Return the (x, y) coordinate for the center point of the cell that contains the specified text.  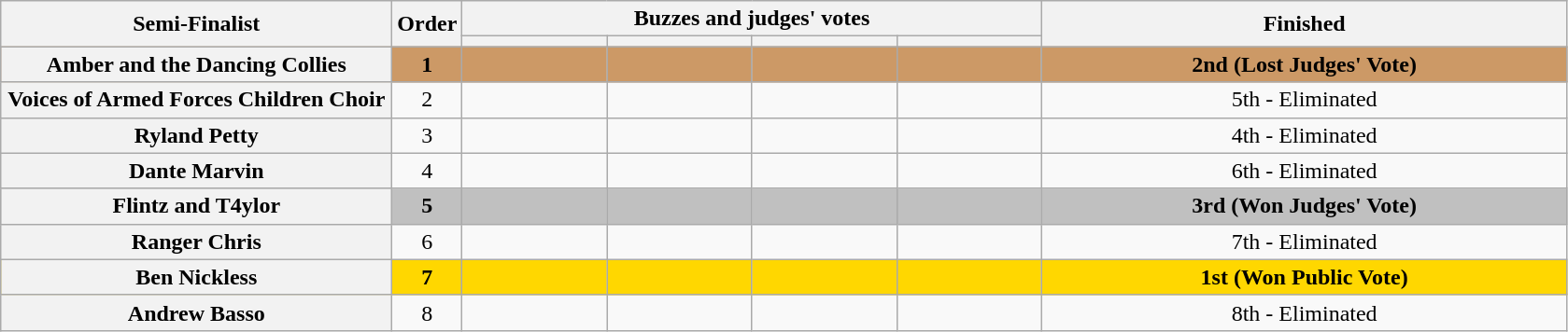
Voices of Armed Forces Children Choir (196, 100)
5 (428, 206)
5th - Eliminated (1304, 100)
Semi-Finalist (196, 24)
Andrew Basso (196, 312)
3rd (Won Judges' Vote) (1304, 206)
6 (428, 242)
8th - Eliminated (1304, 312)
Ryland Petty (196, 135)
7 (428, 277)
Dante Marvin (196, 171)
Amber and the Dancing Collies (196, 64)
7th - Eliminated (1304, 242)
1 (428, 64)
Order (428, 24)
Ranger Chris (196, 242)
2 (428, 100)
3 (428, 135)
Flintz and T4ylor (196, 206)
4th - Eliminated (1304, 135)
Ben Nickless (196, 277)
6th - Eliminated (1304, 171)
Finished (1304, 24)
1st (Won Public Vote) (1304, 277)
Buzzes and judges' votes (752, 19)
2nd (Lost Judges' Vote) (1304, 64)
8 (428, 312)
4 (428, 171)
